Output the (x, y) coordinate of the center of the cell containing the given text.  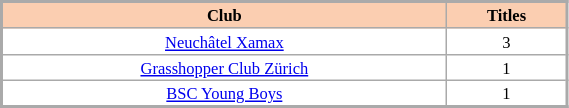
Club (224, 16)
Grasshopper Club Zürich (224, 67)
Neuchâtel Xamax (224, 41)
Titles (506, 16)
3 (506, 41)
BSC Young Boys (224, 93)
